Scan for the cell matching the given text and deliver its [x, y] coordinate at center. 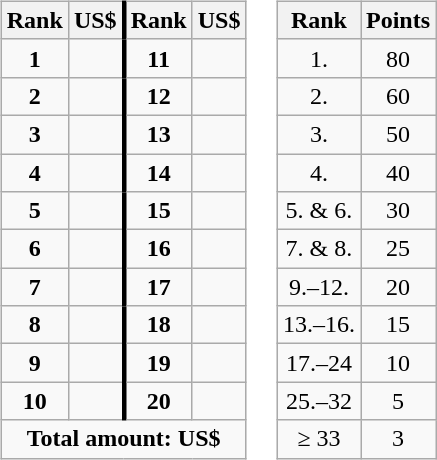
17.–24 [318, 363]
9.–12. [318, 287]
4. [318, 173]
1. [318, 58]
30 [398, 211]
7 [34, 287]
50 [398, 134]
17 [158, 287]
9 [34, 363]
40 [398, 173]
25 [398, 249]
13 [158, 134]
2 [34, 96]
5. & 6. [318, 211]
≥ 33 [318, 439]
13.–16. [318, 325]
16 [158, 249]
Total amount: US$ [124, 439]
11 [158, 58]
Points [398, 20]
19 [158, 363]
80 [398, 58]
60 [398, 96]
4 [34, 173]
12 [158, 96]
3. [318, 134]
18 [158, 325]
8 [34, 325]
25.–32 [318, 401]
7. & 8. [318, 249]
1 [34, 58]
6 [34, 249]
2. [318, 96]
14 [158, 173]
